Return the (x, y) coordinate for the center point of the cell that contains the specified text.  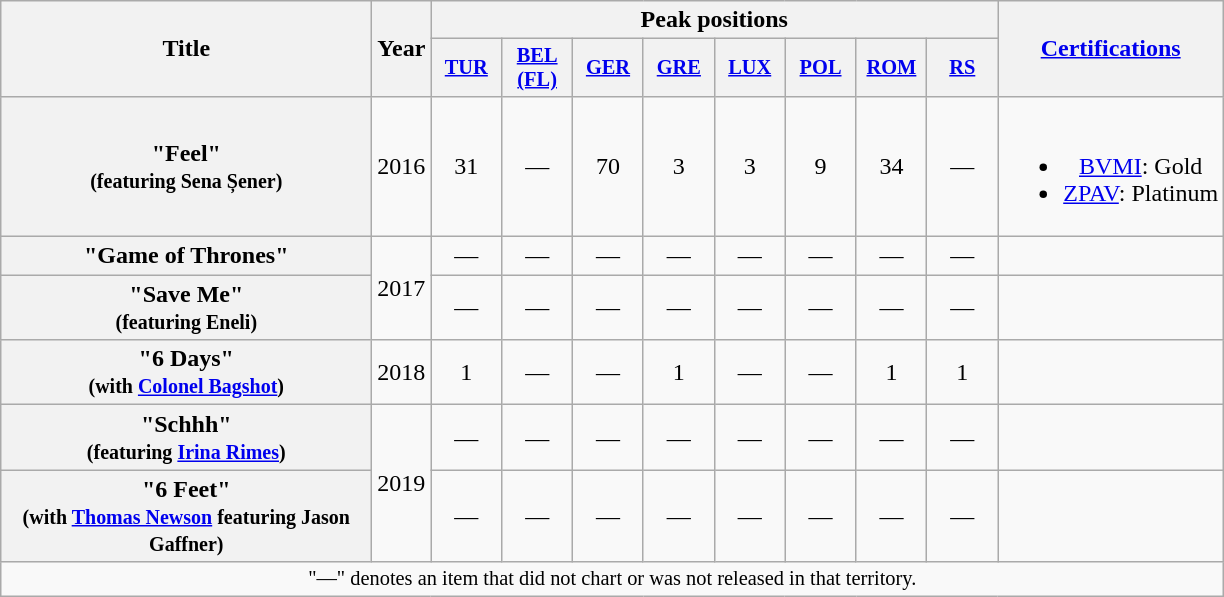
TUR (466, 68)
"Schhh" (featuring Irina Rimes) (186, 438)
BEL(FL) (538, 68)
31 (466, 166)
GRE (678, 68)
2018 (402, 372)
ROM (892, 68)
RS (962, 68)
"Game of Thrones" (186, 256)
Title (186, 49)
70 (608, 166)
34 (892, 166)
GER (608, 68)
2016 (402, 166)
LUX (750, 68)
"—" denotes an item that did not chart or was not released in that territory. (612, 579)
"6 Days" (with Colonel Bagshot) (186, 372)
Peak positions (714, 20)
POL (820, 68)
2017 (402, 288)
"Feel"(featuring Sena Șener) (186, 166)
2019 (402, 484)
"Save Me" (featuring Eneli) (186, 308)
"6 Feet" (with Thomas Newson featuring Jason Gaffner) (186, 516)
9 (820, 166)
Year (402, 49)
BVMI: GoldZPAV: Platinum (1111, 166)
Certifications (1111, 49)
